Pinpoint the cell where the given text exists, returning its (x, y) midpoint coordinate. 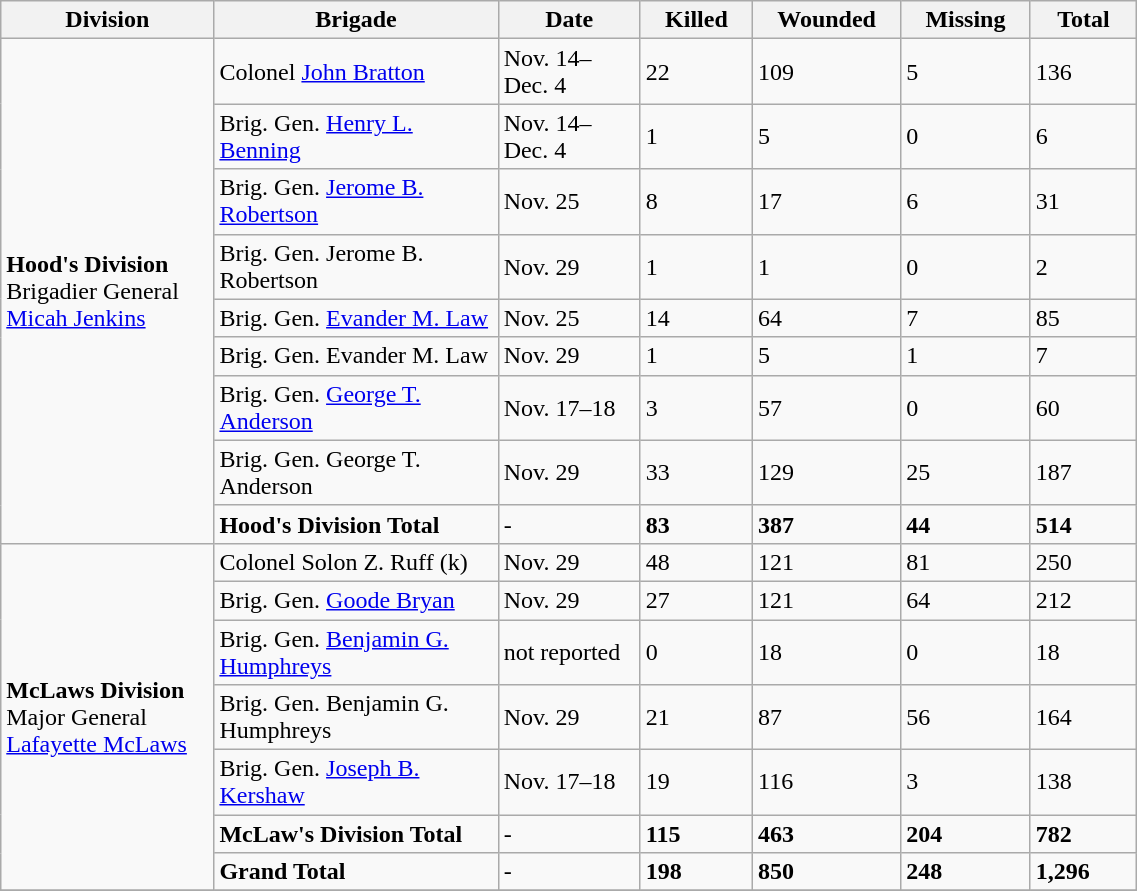
Colonel John Bratton (356, 72)
136 (1084, 72)
850 (826, 872)
782 (1084, 834)
187 (1084, 472)
109 (826, 72)
Killed (696, 20)
198 (696, 872)
21 (696, 718)
514 (1084, 524)
33 (696, 472)
8 (696, 202)
116 (826, 782)
Brig. Gen. Goode Bryan (356, 600)
McLaws DivisionMajor GeneralLafayette McLaws (108, 716)
248 (966, 872)
387 (826, 524)
McLaw's Division Total (356, 834)
212 (1084, 600)
Hood's Division Total (356, 524)
2 (1084, 266)
1,296 (1084, 872)
164 (1084, 718)
not reported (569, 652)
85 (1084, 318)
22 (696, 72)
87 (826, 718)
19 (696, 782)
Hood's DivisionBrigadier GeneralMicah Jenkins (108, 292)
Wounded (826, 20)
25 (966, 472)
138 (1084, 782)
60 (1084, 408)
27 (696, 600)
Brigade (356, 20)
Colonel Solon Z. Ruff (k) (356, 562)
56 (966, 718)
Date (569, 20)
83 (696, 524)
31 (1084, 202)
17 (826, 202)
57 (826, 408)
250 (1084, 562)
Division (108, 20)
Brig. Gen. Henry L. Benning (356, 136)
129 (826, 472)
Total (1084, 20)
14 (696, 318)
463 (826, 834)
44 (966, 524)
204 (966, 834)
81 (966, 562)
Brig. Gen. Joseph B. Kershaw (356, 782)
Grand Total (356, 872)
48 (696, 562)
Missing (966, 20)
115 (696, 834)
